Return [X, Y] of the center of cell containing provided text 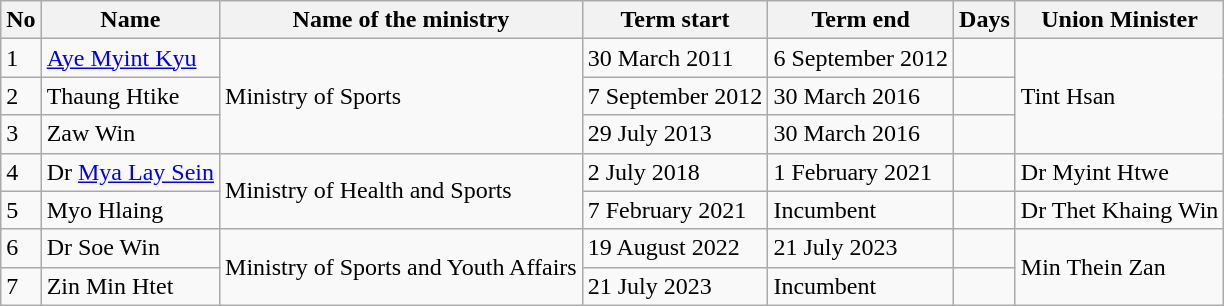
Term end [861, 20]
7 [21, 286]
5 [21, 210]
2 [21, 96]
Days [985, 20]
1 [21, 58]
6 September 2012 [861, 58]
Tint Hsan [1120, 96]
29 July 2013 [675, 134]
No [21, 20]
7 February 2021 [675, 210]
6 [21, 248]
Zaw Win [130, 134]
2 July 2018 [675, 172]
Aye Myint Kyu [130, 58]
Min Thein Zan [1120, 267]
Term start [675, 20]
Dr Soe Win [130, 248]
Ministry of Sports and Youth Affairs [402, 267]
3 [21, 134]
30 March 2011 [675, 58]
Name [130, 20]
Thaung Htike [130, 96]
Union Minister [1120, 20]
Name of the ministry [402, 20]
7 September 2012 [675, 96]
Zin Min Htet [130, 286]
Dr Mya Lay Sein [130, 172]
Dr Thet Khaing Win [1120, 210]
4 [21, 172]
Ministry of Sports [402, 96]
19 August 2022 [675, 248]
Myo Hlaing [130, 210]
1 February 2021 [861, 172]
Dr Myint Htwe [1120, 172]
Ministry of Health and Sports [402, 191]
